Identify which cell holds the provided text, then report its (x, y) central coordinate. 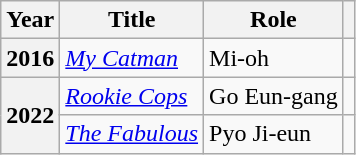
Mi-oh (274, 58)
Title (132, 20)
Rookie Cops (132, 96)
2022 (30, 115)
Role (274, 20)
Pyo Ji-eun (274, 134)
The Fabulous (132, 134)
2016 (30, 58)
My Catman (132, 58)
Go Eun-gang (274, 96)
Year (30, 20)
